Pinpoint the cell where the given text exists, returning its (X, Y) midpoint coordinate. 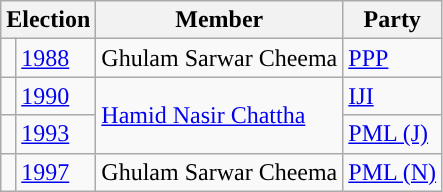
Election (48, 20)
1988 (56, 58)
PML (N) (392, 172)
Hamid Nasir Chattha (220, 115)
Party (392, 20)
1993 (56, 134)
1990 (56, 96)
PML (J) (392, 134)
IJI (392, 96)
PPP (392, 58)
1997 (56, 172)
Member (220, 20)
